Identify which cell holds the provided text, then report its [x, y] central coordinate. 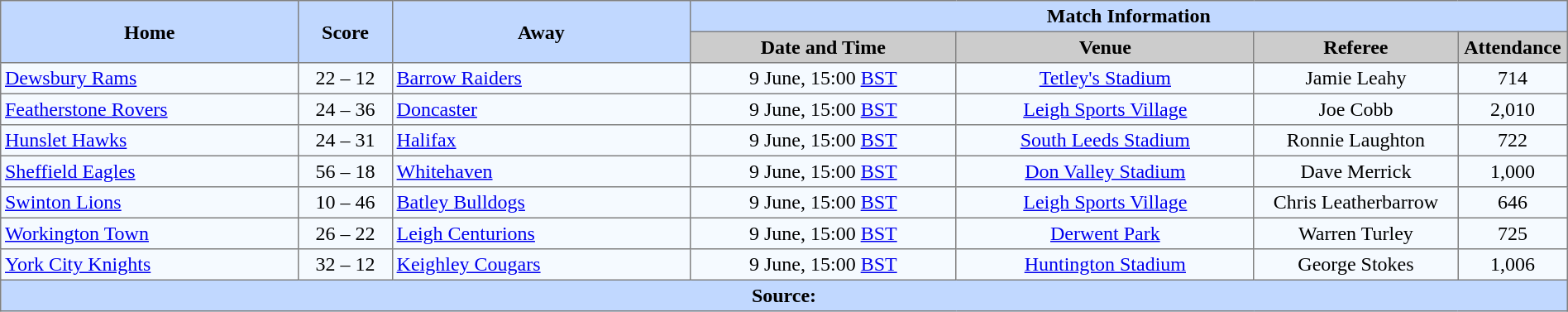
Date and Time [823, 47]
Huntington Stadium [1105, 265]
1,006 [1513, 265]
Leigh Centurions [541, 233]
Ronnie Laughton [1355, 141]
Chris Leatherbarrow [1355, 203]
Match Information [1128, 17]
Workington Town [150, 233]
George Stokes [1355, 265]
56 – 18 [346, 171]
Derwent Park [1105, 233]
1,000 [1513, 171]
Joe Cobb [1355, 109]
Whitehaven [541, 171]
26 – 22 [346, 233]
Jamie Leahy [1355, 79]
Barrow Raiders [541, 79]
714 [1513, 79]
Hunslet Hawks [150, 141]
32 – 12 [346, 265]
Home [150, 31]
Away [541, 31]
Attendance [1513, 47]
Don Valley Stadium [1105, 171]
24 – 36 [346, 109]
Source: [784, 295]
South Leeds Stadium [1105, 141]
646 [1513, 203]
Sheffield Eagles [150, 171]
Score [346, 31]
Swinton Lions [150, 203]
Doncaster [541, 109]
Tetley's Stadium [1105, 79]
Dewsbury Rams [150, 79]
Dave Merrick [1355, 171]
Featherstone Rovers [150, 109]
2,010 [1513, 109]
York City Knights [150, 265]
Keighley Cougars [541, 265]
722 [1513, 141]
725 [1513, 233]
Batley Bulldogs [541, 203]
24 – 31 [346, 141]
22 – 12 [346, 79]
Referee [1355, 47]
10 – 46 [346, 203]
Venue [1105, 47]
Halifax [541, 141]
Warren Turley [1355, 233]
